Extract the (x, y) coordinate from the center of the cell holding the provided text.  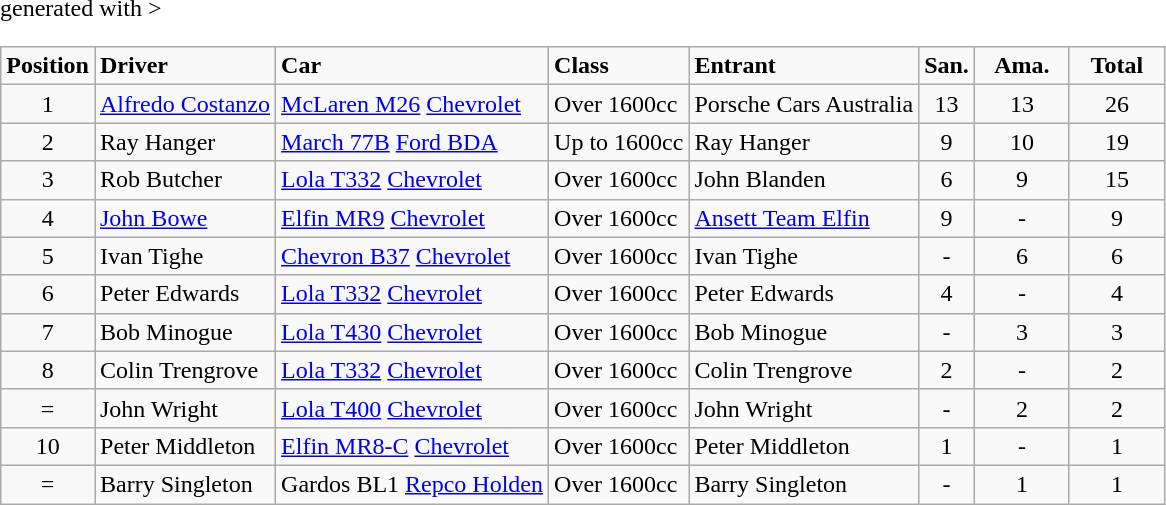
7 (48, 332)
Driver (184, 66)
15 (1116, 180)
8 (48, 370)
John Bowe (184, 218)
John Blanden (804, 180)
Entrant (804, 66)
Car (412, 66)
Up to 1600cc (619, 142)
Lola T430 Chevrolet (412, 332)
Class (619, 66)
Elfin MR8-C Chevrolet (412, 446)
Alfredo Costanzo (184, 104)
19 (1116, 142)
Rob Butcher (184, 180)
Porsche Cars Australia (804, 104)
Chevron B37 Chevrolet (412, 256)
March 77B Ford BDA (412, 142)
McLaren M26 Chevrolet (412, 104)
Ama. (1022, 66)
5 (48, 256)
Lola T400 Chevrolet (412, 408)
Gardos BL1 Repco Holden (412, 484)
26 (1116, 104)
Total (1116, 66)
Position (48, 66)
Elfin MR9 Chevrolet (412, 218)
Ansett Team Elfin (804, 218)
San. (947, 66)
